From the cell containing the given text, extract its center point as (X, Y) coordinate. 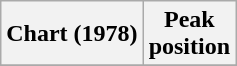
Peakposition (189, 34)
Chart (1978) (72, 34)
